Find where the given text appears and provide that cell's center as [X, Y] coordinate. 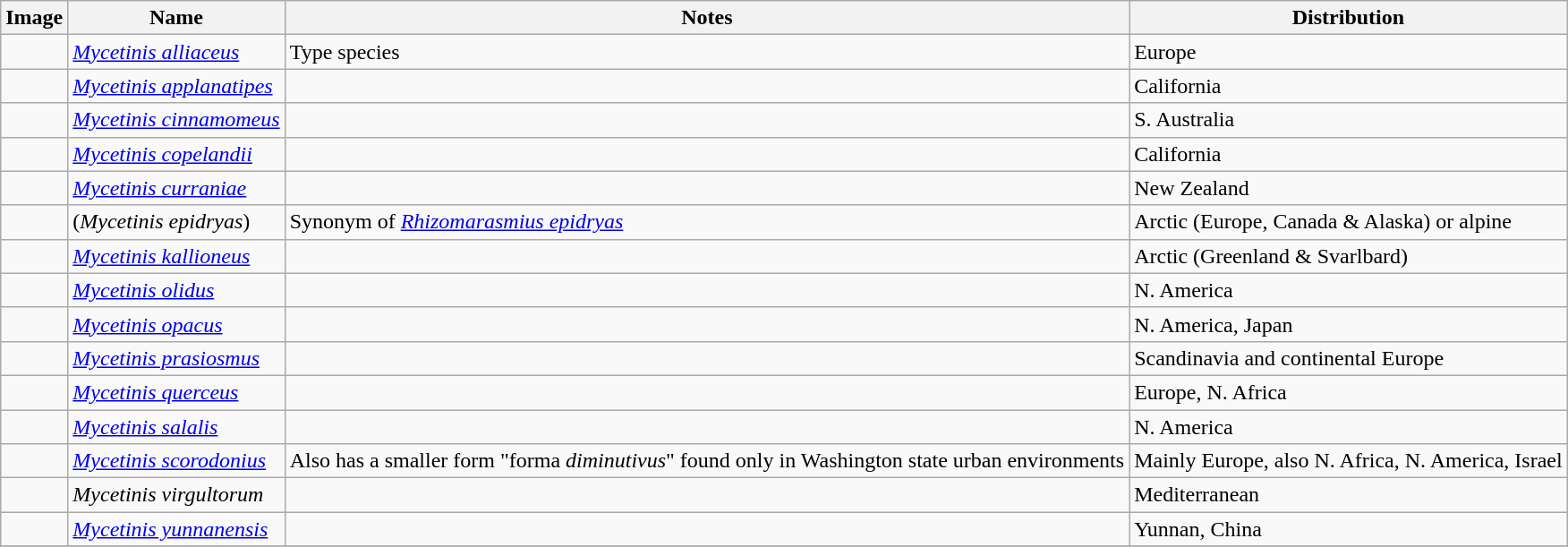
Arctic (Europe, Canada & Alaska) or alpine [1349, 222]
Notes [707, 18]
Mycetinis curraniae [176, 188]
Mycetinis opacus [176, 324]
Mediterranean [1349, 495]
Mycetinis salalis [176, 427]
S. Australia [1349, 120]
Distribution [1349, 18]
Arctic (Greenland & Svarlbard) [1349, 256]
Mycetinis yunnanensis [176, 529]
N. America, Japan [1349, 324]
Mycetinis alliaceus [176, 52]
Mycetinis scorodonius [176, 461]
Mycetinis applanatipes [176, 86]
Mycetinis olidus [176, 290]
Also has a smaller form "forma diminutivus" found only in Washington state urban environments [707, 461]
Image [34, 18]
Type species [707, 52]
Name [176, 18]
New Zealand [1349, 188]
Europe, N. Africa [1349, 392]
Mycetinis prasiosmus [176, 358]
Mycetinis kallioneus [176, 256]
Mycetinis cinnamomeus [176, 120]
Synonym of Rhizomarasmius epidryas [707, 222]
Europe [1349, 52]
Mycetinis copelandii [176, 154]
Scandinavia and continental Europe [1349, 358]
Mycetinis virgultorum [176, 495]
Mainly Europe, also N. Africa, N. America, Israel [1349, 461]
(Mycetinis epidryas) [176, 222]
Yunnan, China [1349, 529]
Mycetinis querceus [176, 392]
